Provide the (X, Y) coordinate of the cell's center where the given text is located.  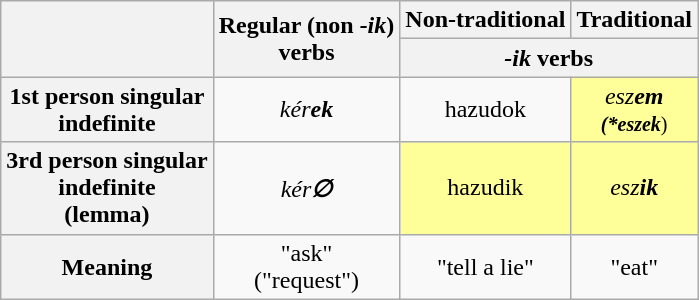
"tell a lie" (486, 266)
Traditional (634, 20)
"eat" (634, 266)
3rd person singularindefinite(lemma) (107, 188)
hazudok (486, 110)
1st person singularindefinite (107, 110)
eszem(*eszek) (634, 110)
Meaning (107, 266)
eszik (634, 188)
-ik verbs (549, 58)
kér∅ (306, 188)
hazudik (486, 188)
Regular (non -ik)verbs (306, 39)
kérek (306, 110)
"ask"("request") (306, 266)
Non-traditional (486, 20)
